For the text-containing cell, return its midpoint in [x, y] coordinate format. 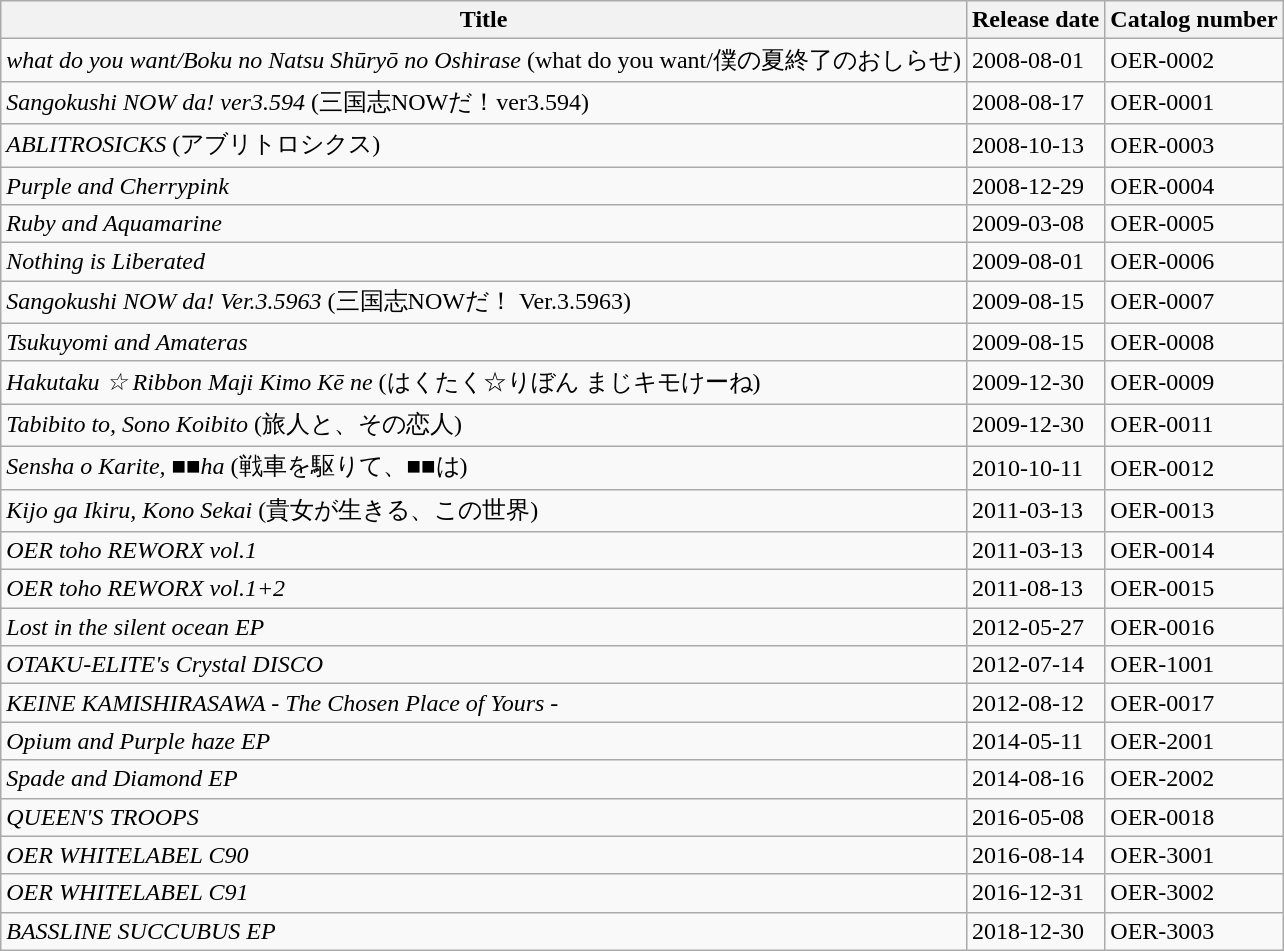
2008-10-13 [1035, 146]
Ruby and Aquamarine [484, 224]
2009-03-08 [1035, 224]
Opium and Purple haze EP [484, 741]
2014-05-11 [1035, 741]
what do you want/Boku no Natsu Shūryō no Oshirase (what do you want/僕の夏終了のおしらせ) [484, 60]
2016-12-31 [1035, 893]
Title [484, 20]
OER WHITELABEL C91 [484, 893]
OER-0018 [1194, 817]
Tabibito to, Sono Koibito (旅人と、その恋人) [484, 426]
OER-0004 [1194, 185]
OER-1001 [1194, 665]
2008-12-29 [1035, 185]
OER-0009 [1194, 382]
OER-0008 [1194, 342]
2012-08-12 [1035, 703]
Kijo ga Ikiru, Kono Sekai (貴女が生きる、この世界) [484, 510]
QUEEN'S TROOPS [484, 817]
OER-0016 [1194, 627]
2014-08-16 [1035, 779]
Lost in the silent ocean EP [484, 627]
OER-0013 [1194, 510]
Sensha o Karite, ■■ha (戦車を駆りて、■■は) [484, 468]
2012-05-27 [1035, 627]
Catalog number [1194, 20]
2009-08-01 [1035, 262]
2008-08-01 [1035, 60]
OER-0002 [1194, 60]
OER-0003 [1194, 146]
OER-0014 [1194, 551]
OER toho REWORX vol.1 [484, 551]
OER-0017 [1194, 703]
Hakutaku ☆ Ribbon Maji Kimo Kē ne (はくたく☆りぼん まじキモけーね) [484, 382]
OER-0007 [1194, 302]
OER-0011 [1194, 426]
KEINE KAMISHIRASAWA - The Chosen Place of Yours - [484, 703]
OER-3003 [1194, 931]
Release date [1035, 20]
2016-08-14 [1035, 855]
OER WHITELABEL C90 [484, 855]
Spade and Diamond EP [484, 779]
Tsukuyomi and Amateras [484, 342]
OER-2002 [1194, 779]
Sangokushi NOW da! Ver.3.5963 (三国志NOWだ！ Ver.3.5963) [484, 302]
Nothing is Liberated [484, 262]
2011-08-13 [1035, 589]
BASSLINE SUCCUBUS EP [484, 931]
OER toho REWORX vol.1+2 [484, 589]
2018-12-30 [1035, 931]
OER-0005 [1194, 224]
2016-05-08 [1035, 817]
OER-0012 [1194, 468]
2010-10-11 [1035, 468]
OER-0006 [1194, 262]
OER-3002 [1194, 893]
Sangokushi NOW da! ver3.594 (三国志NOWだ！ver3.594) [484, 102]
OER-2001 [1194, 741]
2012-07-14 [1035, 665]
OER-0015 [1194, 589]
Purple and Cherrypink [484, 185]
ABLITROSICKS (アブリトロシクス) [484, 146]
2008-08-17 [1035, 102]
OER-0001 [1194, 102]
OER-3001 [1194, 855]
OTAKU-ELITE's Crystal DISCO [484, 665]
